From the cell containing the given text, extract its center point as [x, y] coordinate. 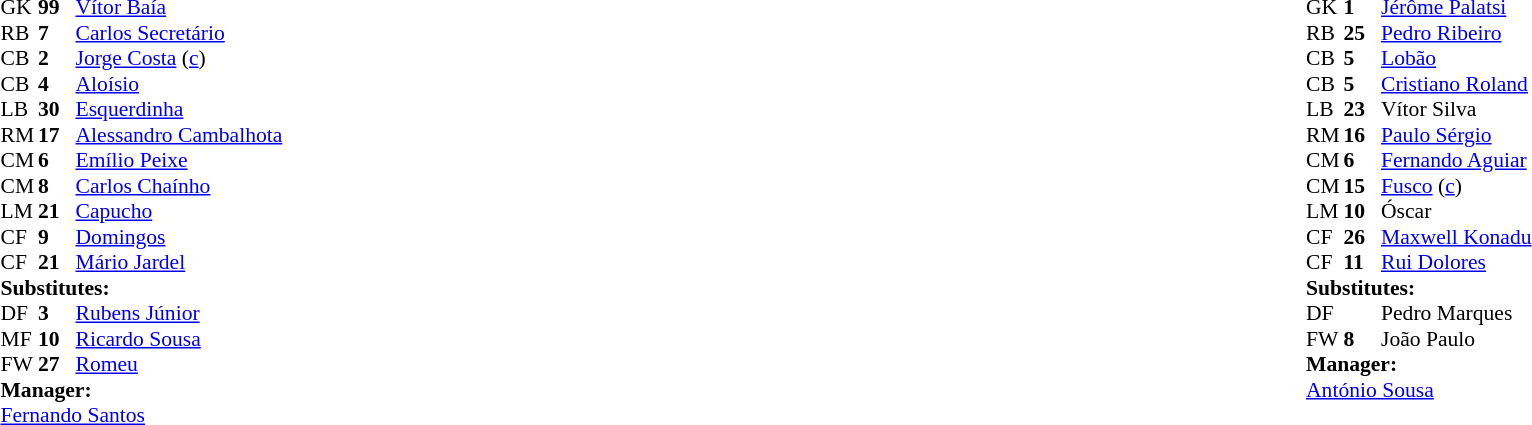
Capucho [180, 211]
Domingos [180, 237]
Romeu [180, 365]
Óscar [1456, 211]
23 [1363, 109]
17 [57, 135]
Lobão [1456, 59]
MF [19, 339]
25 [1363, 33]
Cristiano Roland [1456, 84]
Esquerdinha [180, 109]
16 [1363, 135]
4 [57, 84]
Emílio Peixe [180, 161]
Vítor Silva [1456, 109]
Aloísio [180, 84]
9 [57, 237]
Fernando Aguiar [1456, 161]
Carlos Secretário [180, 33]
11 [1363, 263]
António Sousa [1418, 390]
27 [57, 365]
Mário Jardel [180, 263]
2 [57, 59]
7 [57, 33]
15 [1363, 186]
Pedro Ribeiro [1456, 33]
João Paulo [1456, 339]
Paulo Sérgio [1456, 135]
Maxwell Konadu [1456, 237]
Rubens Júnior [180, 313]
Alessandro Cambalhota [180, 135]
Rui Dolores [1456, 263]
Ricardo Sousa [180, 339]
26 [1363, 237]
Fusco (c) [1456, 186]
Jorge Costa (c) [180, 59]
Carlos Chaínho [180, 186]
Pedro Marques [1456, 313]
30 [57, 109]
3 [57, 313]
